Capture the cell that displays the provided text and extract its (X, Y) central coordinate. 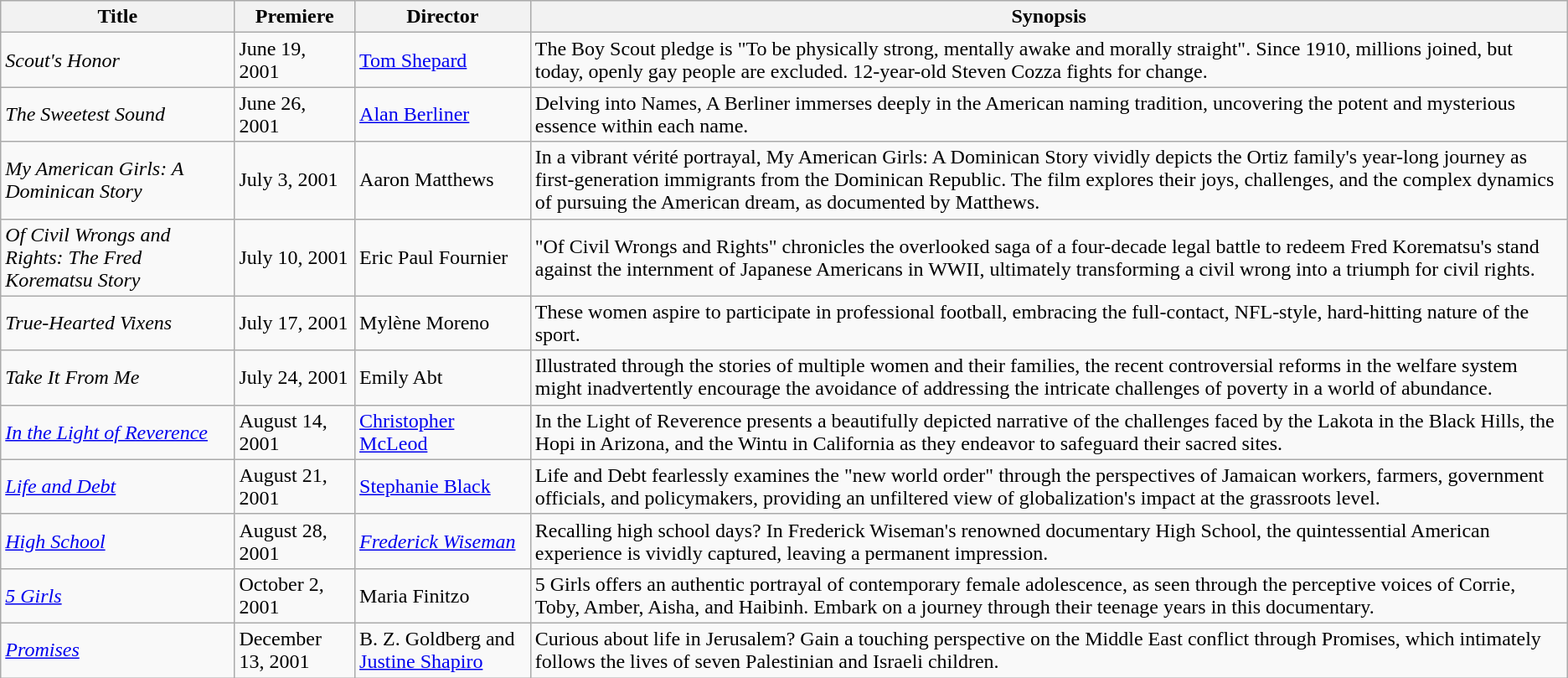
Director (443, 17)
August 21, 2001 (295, 486)
These women aspire to participate in professional football, embracing the full-contact, NFL-style, hard-hitting nature of the sport. (1049, 323)
Promises (117, 650)
December 13, 2001 (295, 650)
Life and Debt (117, 486)
Maria Finitzo (443, 595)
Title (117, 17)
High School (117, 541)
October 2, 2001 (295, 595)
Scout's Honor (117, 60)
June 26, 2001 (295, 114)
Premiere (295, 17)
True-Hearted Vixens (117, 323)
B. Z. Goldberg and Justine Shapiro (443, 650)
Mylène Moreno (443, 323)
August 28, 2001 (295, 541)
The Sweetest Sound (117, 114)
June 19, 2001 (295, 60)
Delving into Names, A Berliner immerses deeply in the American naming tradition, uncovering the potent and mysterious essence within each name. (1049, 114)
Christopher McLeod (443, 432)
August 14, 2001 (295, 432)
Of Civil Wrongs and Rights: The Fred Korematsu Story (117, 257)
July 17, 2001 (295, 323)
Emily Abt (443, 377)
Stephanie Black (443, 486)
My American Girls: A Dominican Story (117, 180)
Eric Paul Fournier (443, 257)
In the Light of Reverence (117, 432)
5 Girls (117, 595)
Take It From Me (117, 377)
July 24, 2001 (295, 377)
Synopsis (1049, 17)
July 10, 2001 (295, 257)
Tom Shepard (443, 60)
Aaron Matthews (443, 180)
July 3, 2001 (295, 180)
Frederick Wiseman (443, 541)
Alan Berliner (443, 114)
